Search for the cell housing the specified text and yield its (x, y) center coordinate. 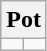
Pot (24, 20)
